Provide the (x, y) coordinate of the cell's center where the given text is located.  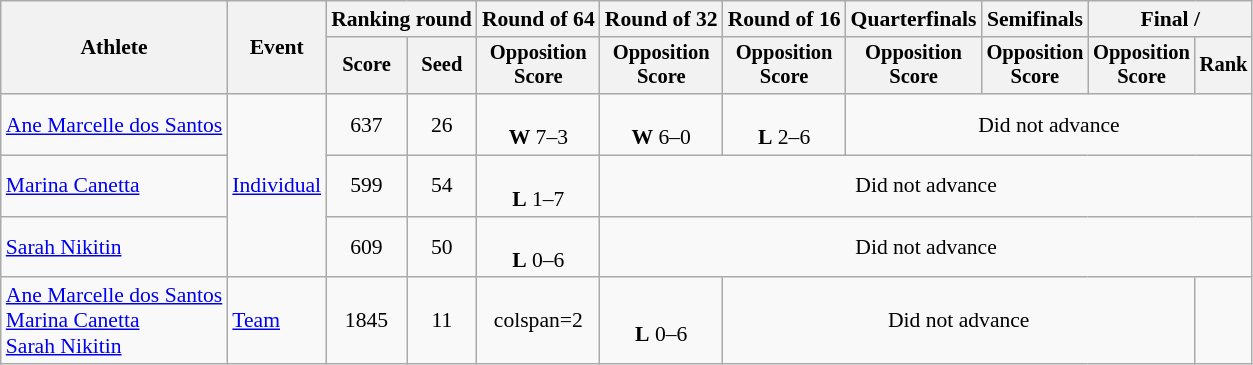
599 (366, 186)
Ranking round (402, 19)
Team (276, 322)
Semifinals (1036, 19)
Athlete (114, 48)
Seed (442, 66)
W 6–0 (662, 124)
colspan=2 (538, 322)
637 (366, 124)
Marina Canetta (114, 186)
Ane Marcelle dos Santos (114, 124)
Quarterfinals (914, 19)
Round of 64 (538, 19)
54 (442, 186)
Rank (1224, 66)
W 7–3 (538, 124)
Round of 32 (662, 19)
26 (442, 124)
L 1–7 (538, 186)
Round of 16 (784, 19)
Score (366, 66)
Individual (276, 186)
609 (366, 248)
50 (442, 248)
11 (442, 322)
Final / (1170, 19)
Event (276, 48)
1845 (366, 322)
L 2–6 (784, 124)
Ane Marcelle dos SantosMarina CanettaSarah Nikitin (114, 322)
Sarah Nikitin (114, 248)
